Output the (x, y) coordinate of the center of the cell containing the given text.  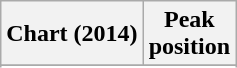
Chart (2014) (72, 34)
Peakposition (189, 34)
